Capture the cell that displays the provided text and extract its [X, Y] central coordinate. 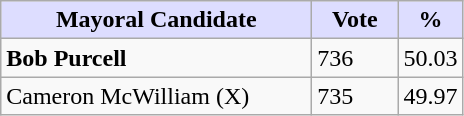
Vote [355, 20]
736 [355, 58]
735 [355, 96]
49.97 [430, 96]
Mayoral Candidate [156, 20]
Cameron McWilliam (X) [156, 96]
50.03 [430, 58]
Bob Purcell [156, 58]
% [430, 20]
